Provide the [x, y] coordinate of the cell's center where the given text is located.  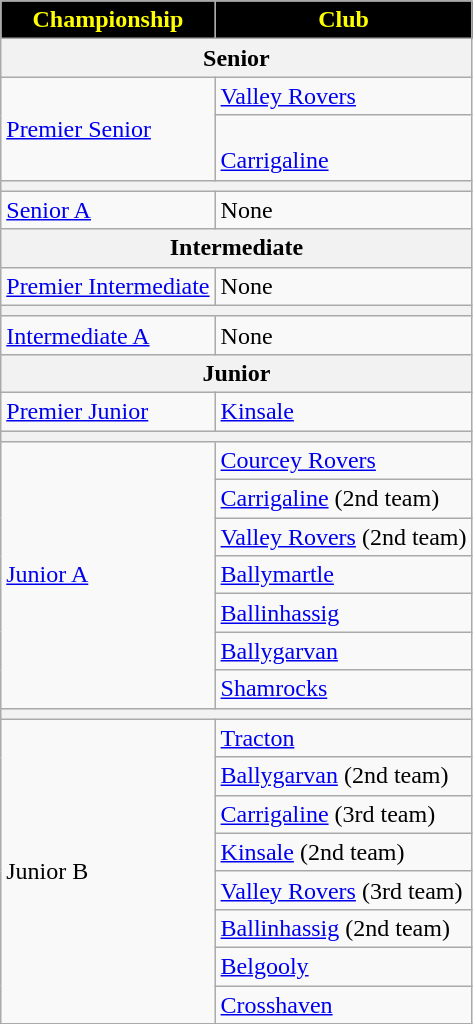
Ballygarvan [344, 651]
Valley Rovers [344, 96]
Valley Rovers (2nd team) [344, 537]
Junior B [108, 871]
Carrigaline [344, 148]
Carrigaline (2nd team) [344, 499]
Valley Rovers (3rd team) [344, 890]
Intermediate A [108, 335]
Senior A [108, 210]
Kinsale (2nd team) [344, 852]
Tracton [344, 738]
Ballinhassig [344, 613]
Ballinhassig (2nd team) [344, 928]
Premier Junior [108, 411]
Premier Intermediate [108, 286]
Premier Senior [108, 128]
Crosshaven [344, 1005]
Intermediate [236, 248]
Belgooly [344, 966]
Junior A [108, 575]
Courcey Rovers [344, 461]
Senior [236, 58]
Kinsale [344, 411]
Carrigaline (3rd team) [344, 814]
Club [344, 20]
Ballymartle [344, 575]
Junior [236, 373]
Championship [108, 20]
Shamrocks [344, 689]
Ballygarvan (2nd team) [344, 776]
